Capture the cell that displays the provided text and extract its (X, Y) central coordinate. 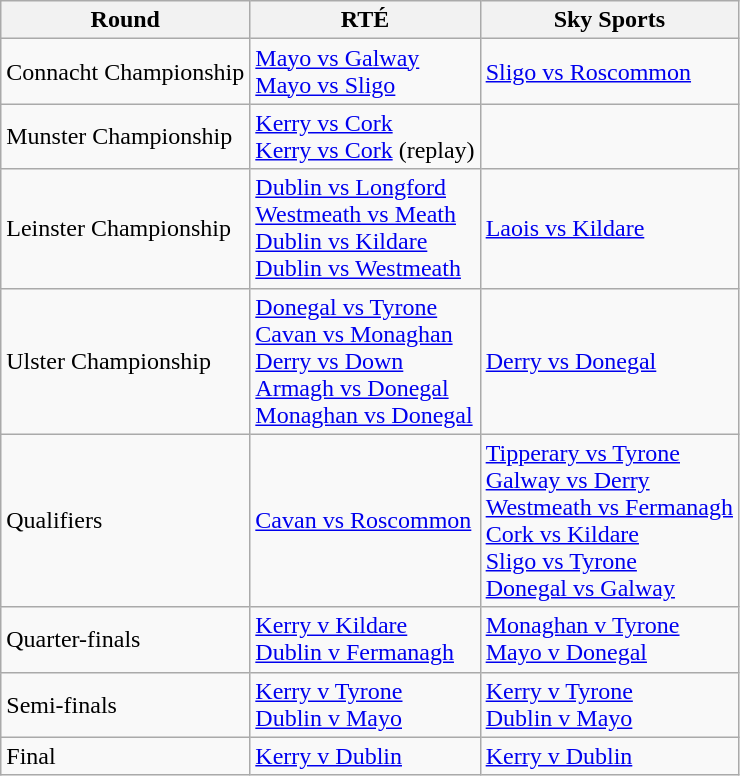
Kerry vs Cork Kerry vs Cork (replay) (365, 136)
Sligo vs Roscommon (609, 72)
Donegal vs Tyrone Cavan vs Monaghan Derry vs Down Armagh vs Donegal Monaghan vs Donegal (365, 361)
Final (126, 756)
Laois vs Kildare (609, 228)
Connacht Championship (126, 72)
Tipperary vs Tyrone Galway vs Derry Westmeath vs Fermanagh Cork vs Kildare Sligo vs Tyrone Donegal vs Galway (609, 520)
Round (126, 20)
Ulster Championship (126, 361)
Semi-finals (126, 704)
Kerry v Kildare Dublin v Fermanagh (365, 640)
Quarter-finals (126, 640)
Monaghan v Tyrone Mayo v Donegal (609, 640)
RTÉ (365, 20)
Sky Sports (609, 20)
Leinster Championship (126, 228)
Dublin vs Longford Westmeath vs Meath Dublin vs Kildare Dublin vs Westmeath (365, 228)
Derry vs Donegal (609, 361)
Mayo vs Galway Mayo vs Sligo (365, 72)
Munster Championship (126, 136)
Qualifiers (126, 520)
Cavan vs Roscommon (365, 520)
